Extract the (X, Y) coordinate from the center of the cell holding the provided text.  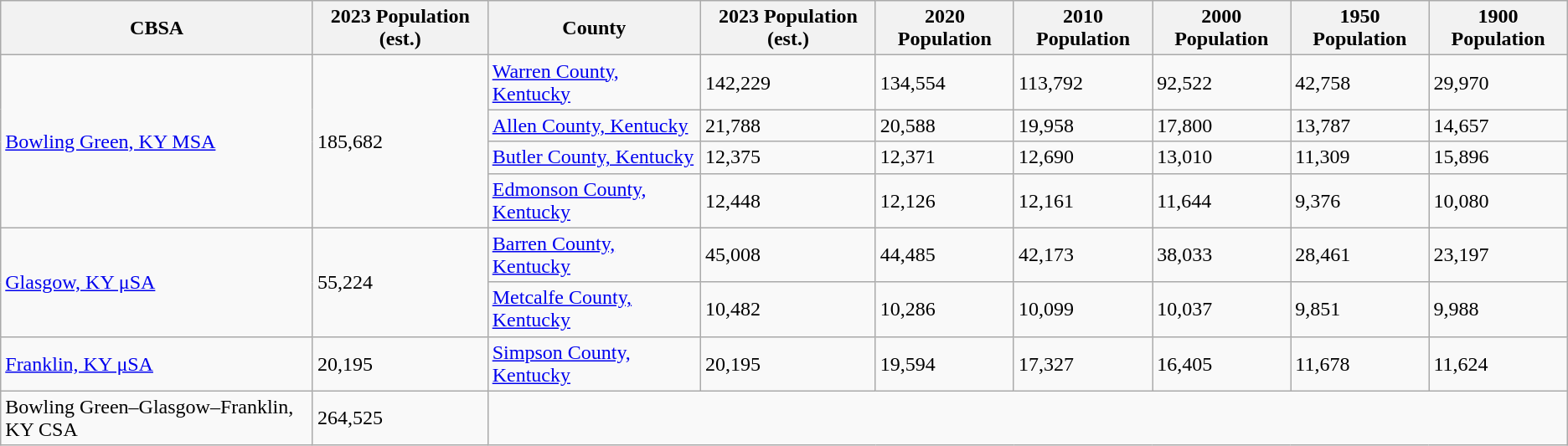
92,522 (1221, 82)
2010 Population (1082, 28)
134,554 (945, 82)
11,644 (1221, 201)
12,161 (1082, 201)
113,792 (1082, 82)
Metcalfe County, Kentucky (594, 310)
185,682 (400, 141)
1950 Population (1360, 28)
12,690 (1082, 157)
11,309 (1360, 157)
9,988 (1498, 310)
13,787 (1360, 126)
23,197 (1498, 254)
19,594 (945, 363)
Bowling Green–Glasgow–Franklin, KY CSA (157, 418)
CBSA (157, 28)
Simpson County, Kentucky (594, 363)
Bowling Green, KY MSA (157, 141)
9,851 (1360, 310)
10,482 (789, 310)
Barren County, Kentucky (594, 254)
17,800 (1221, 126)
42,173 (1082, 254)
44,485 (945, 254)
13,010 (1221, 157)
12,371 (945, 157)
28,461 (1360, 254)
19,958 (1082, 126)
12,375 (789, 157)
2020 Population (945, 28)
29,970 (1498, 82)
21,788 (789, 126)
10,099 (1082, 310)
55,224 (400, 282)
45,008 (789, 254)
142,229 (789, 82)
10,286 (945, 310)
Edmonson County, Kentucky (594, 201)
17,327 (1082, 363)
10,080 (1498, 201)
14,657 (1498, 126)
10,037 (1221, 310)
9,376 (1360, 201)
16,405 (1221, 363)
38,033 (1221, 254)
12,126 (945, 201)
42,758 (1360, 82)
20,588 (945, 126)
Warren County, Kentucky (594, 82)
15,896 (1498, 157)
11,678 (1360, 363)
11,624 (1498, 363)
Butler County, Kentucky (594, 157)
264,525 (400, 418)
Glasgow, KY μSA (157, 282)
12,448 (789, 201)
2000 Population (1221, 28)
County (594, 28)
1900 Population (1498, 28)
Allen County, Kentucky (594, 126)
Franklin, KY μSA (157, 363)
